Capture the cell that displays the provided text and extract its [x, y] central coordinate. 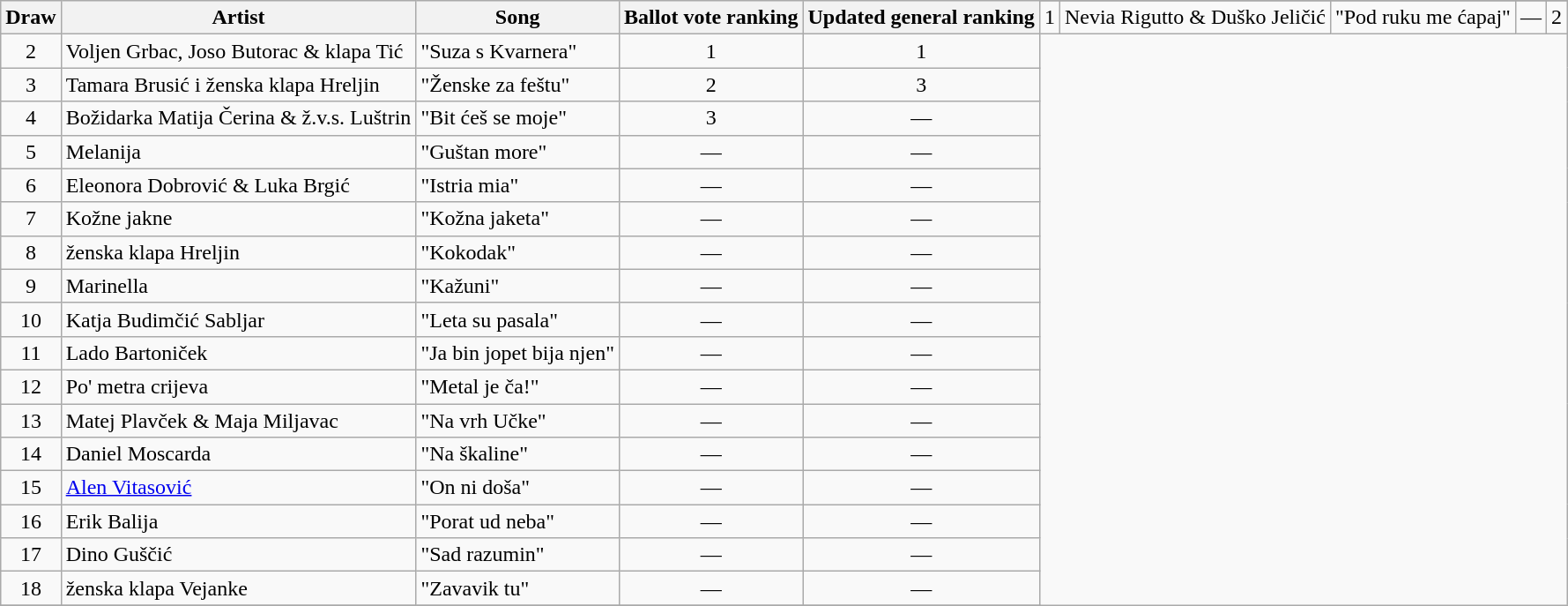
Tamara Brusić i ženska klapa Hreljin [238, 85]
"Na škaline" [518, 454]
"Porat ud neba" [518, 521]
4 [31, 118]
7 [31, 219]
Alen Vitasović [238, 488]
17 [31, 555]
Erik Balija [238, 521]
ženska klapa Vejanke [238, 588]
10 [31, 319]
Ballot vote ranking [711, 18]
"Ženske za feštu" [518, 85]
Eleonora Dobrović & Luka Brgić [238, 185]
Song [518, 18]
18 [31, 588]
"Bit ćeš se moje" [518, 118]
"Pod ruku me ćapaj" [1423, 18]
"Na vrh Učke" [518, 421]
"Metal je ča!" [518, 386]
Nevia Rigutto & Duško Jeličić [1195, 18]
12 [31, 386]
"Kažuni" [518, 286]
Kožne jakne [238, 219]
Po' metra crijeva [238, 386]
Daniel Moscarda [238, 454]
Božidarka Matija Čerina & ž.v.s. Luštrin [238, 118]
Voljen Grbac, Joso Butorac & klapa Tić [238, 51]
Melanija [238, 152]
Updated general ranking [921, 18]
9 [31, 286]
Marinella [238, 286]
8 [31, 252]
11 [31, 353]
"Ja bin jopet bija njen" [518, 353]
Draw [31, 18]
Lado Bartoniček [238, 353]
Katja Budimčić Sabljar [238, 319]
Dino Guščić [238, 555]
13 [31, 421]
"Leta su pasala" [518, 319]
6 [31, 185]
15 [31, 488]
"Sad razumin" [518, 555]
"Suza s Kvarnera" [518, 51]
5 [31, 152]
16 [31, 521]
Matej Plavček & Maja Miljavac [238, 421]
"Istria mia" [518, 185]
"Kokodak" [518, 252]
"Guštan more" [518, 152]
ženska klapa Hreljin [238, 252]
Artist [238, 18]
"Zavavik tu" [518, 588]
14 [31, 454]
"On ni doša" [518, 488]
"Kožna jaketa" [518, 219]
